Determine the (x, y) coordinate at the center of the cell enclosing the given text.  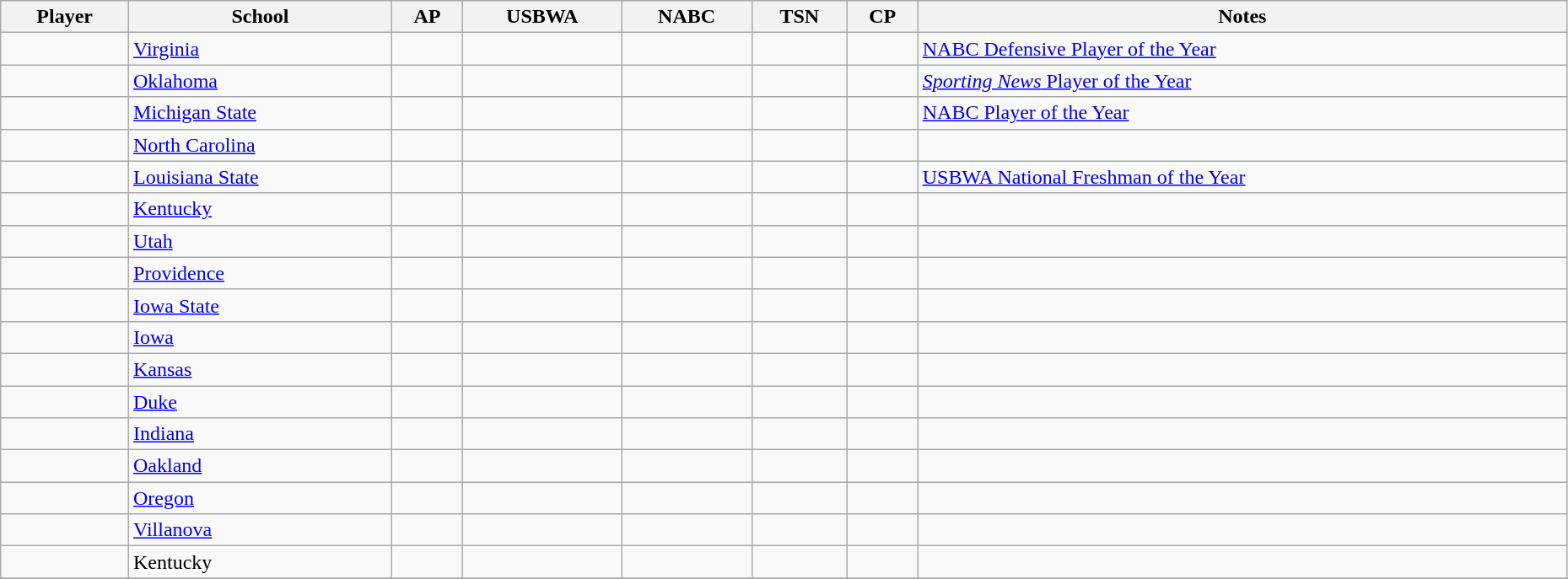
Indiana (261, 434)
Oregon (261, 498)
Oklahoma (261, 81)
Iowa State (261, 305)
Louisiana State (261, 177)
NABC Defensive Player of the Year (1242, 49)
Duke (261, 402)
Player (65, 17)
NABC Player of the Year (1242, 113)
TSN (800, 17)
Notes (1242, 17)
Oakland (261, 466)
Michigan State (261, 113)
School (261, 17)
USBWA National Freshman of the Year (1242, 177)
Kansas (261, 369)
Virginia (261, 49)
Villanova (261, 530)
AP (427, 17)
USBWA (542, 17)
Sporting News Player of the Year (1242, 81)
Providence (261, 273)
CP (882, 17)
NABC (687, 17)
Utah (261, 241)
Iowa (261, 337)
North Carolina (261, 145)
